Return the (x, y) coordinate for the center point of the cell that contains the specified text.  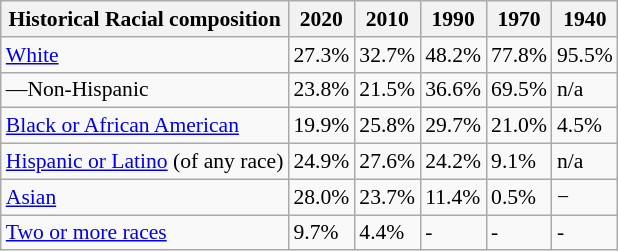
Hispanic or Latino (of any race) (145, 162)
27.3% (321, 55)
11.4% (453, 197)
4.5% (585, 126)
28.0% (321, 197)
Historical Racial composition (145, 19)
77.8% (519, 55)
2020 (321, 19)
1990 (453, 19)
24.2% (453, 162)
36.6% (453, 90)
9.1% (519, 162)
21.5% (387, 90)
27.6% (387, 162)
21.0% (519, 126)
32.7% (387, 55)
24.9% (321, 162)
69.5% (519, 90)
Two or more races (145, 233)
95.5% (585, 55)
4.4% (387, 233)
Black or African American (145, 126)
Asian (145, 197)
19.9% (321, 126)
1970 (519, 19)
0.5% (519, 197)
23.7% (387, 197)
White (145, 55)
2010 (387, 19)
29.7% (453, 126)
9.7% (321, 233)
1940 (585, 19)
—Non-Hispanic (145, 90)
− (585, 197)
25.8% (387, 126)
48.2% (453, 55)
23.8% (321, 90)
